Detect which cell encompasses the target text, then output its [x, y] center coordinate. 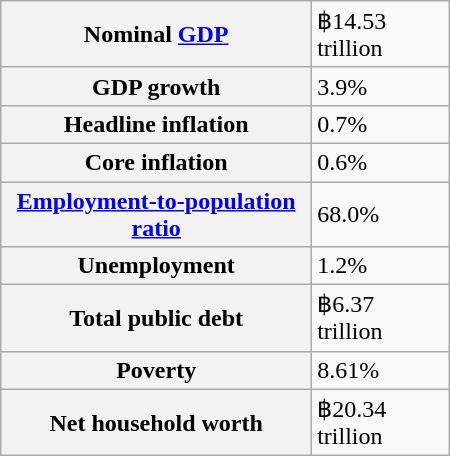
฿20.34 trillion [381, 422]
GDP growth [156, 86]
Net household worth [156, 422]
0.6% [381, 162]
68.0% [381, 214]
3.9% [381, 86]
Unemployment [156, 266]
Total public debt [156, 318]
฿6.37 trillion [381, 318]
0.7% [381, 124]
1.2% [381, 266]
Employment-to-population ratio [156, 214]
Nominal GDP [156, 34]
Poverty [156, 370]
8.61% [381, 370]
฿14.53 trillion [381, 34]
Core inflation [156, 162]
Headline inflation [156, 124]
